Determine the (x, y) coordinate at the center of the cell enclosing the given text.  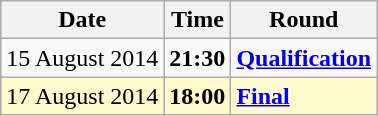
21:30 (198, 58)
Qualification (304, 58)
17 August 2014 (82, 96)
15 August 2014 (82, 58)
18:00 (198, 96)
Date (82, 20)
Time (198, 20)
Round (304, 20)
Final (304, 96)
